Find where the given text appears and provide that cell's center as (x, y) coordinate. 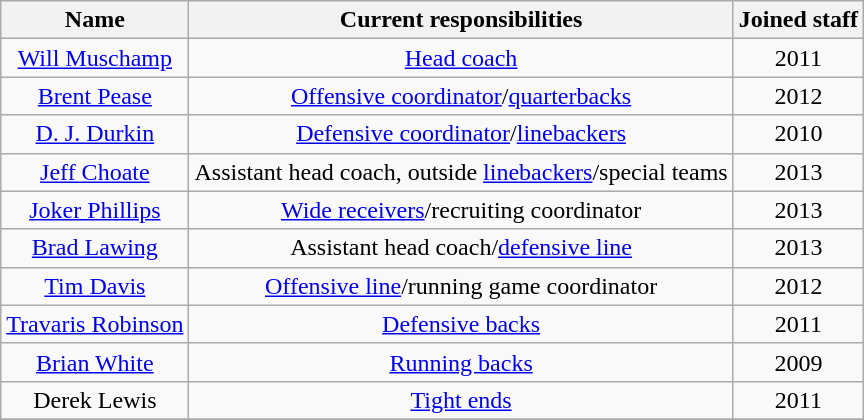
Assistant head coach, outside linebackers/special teams (461, 172)
Defensive backs (461, 324)
2009 (798, 362)
Head coach (461, 58)
Defensive coordinator/linebackers (461, 134)
Assistant head coach/defensive line (461, 248)
Brian White (95, 362)
Running backs (461, 362)
Brad Lawing (95, 248)
Derek Lewis (95, 400)
Brent Pease (95, 96)
Tight ends (461, 400)
D. J. Durkin (95, 134)
Offensive line/running game coordinator (461, 286)
Joined staff (798, 20)
2010 (798, 134)
Name (95, 20)
Current responsibilities (461, 20)
Joker Phillips (95, 210)
Travaris Robinson (95, 324)
Will Muschamp (95, 58)
Jeff Choate (95, 172)
Wide receivers/recruiting coordinator (461, 210)
Offensive coordinator/quarterbacks (461, 96)
Tim Davis (95, 286)
